Capture the cell that displays the provided text and extract its (x, y) central coordinate. 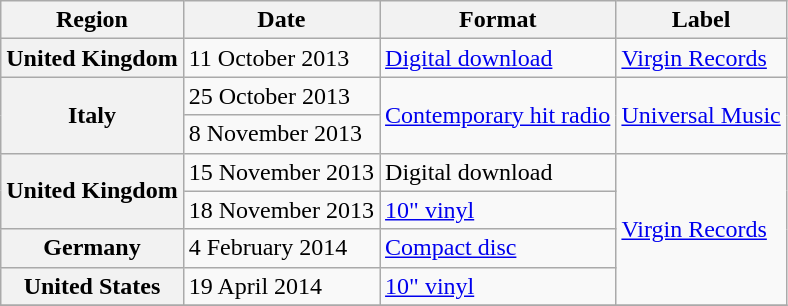
25 October 2013 (281, 96)
Germany (92, 248)
Contemporary hit radio (498, 115)
8 November 2013 (281, 134)
11 October 2013 (281, 58)
Italy (92, 115)
15 November 2013 (281, 172)
Region (92, 20)
United States (92, 286)
Format (498, 20)
18 November 2013 (281, 210)
Date (281, 20)
Compact disc (498, 248)
Label (701, 20)
4 February 2014 (281, 248)
Universal Music (701, 115)
19 April 2014 (281, 286)
